Capture the cell that displays the provided text and extract its [X, Y] central coordinate. 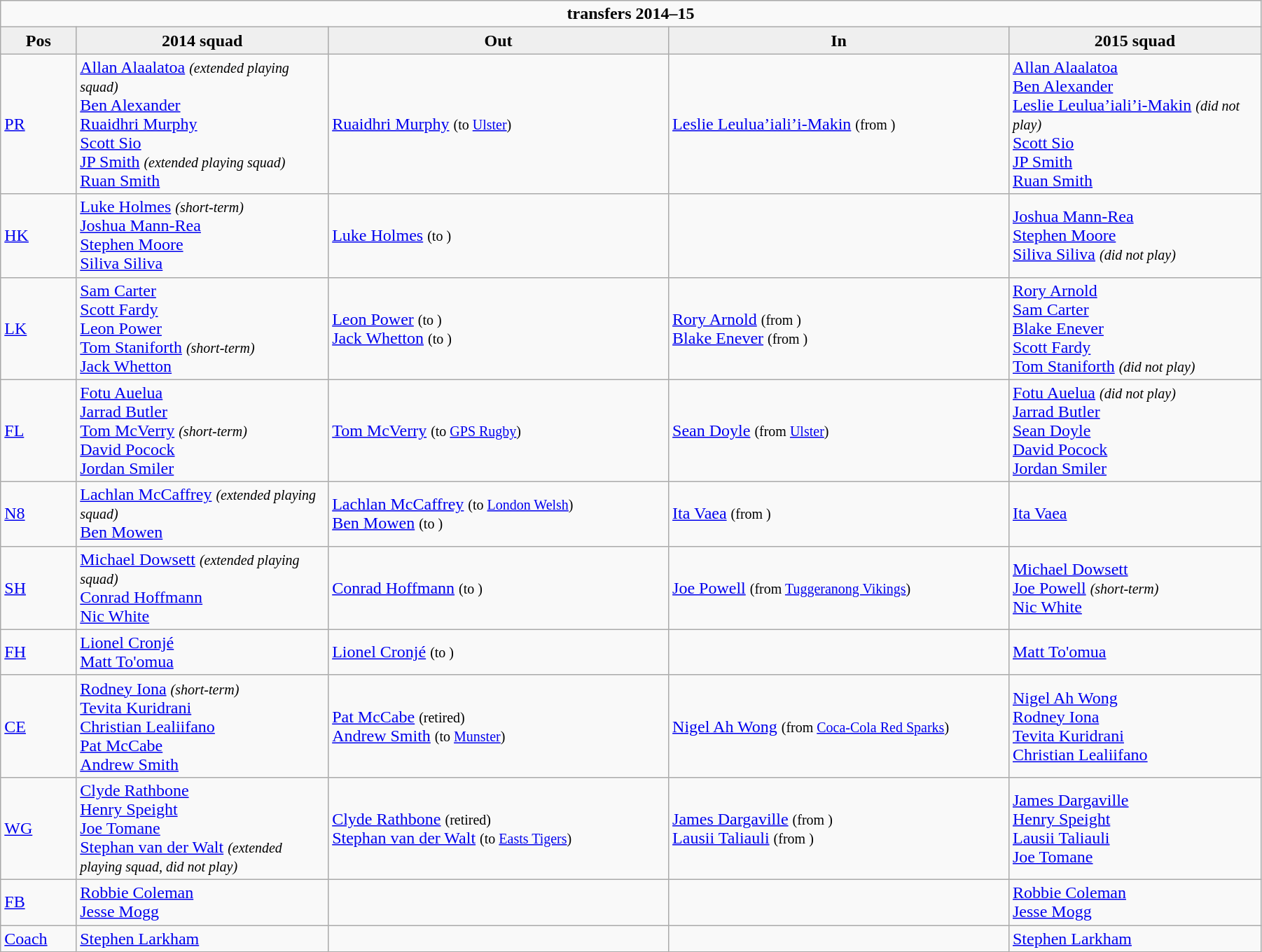
Joshua Mann-ReaStephen MooreSiliva Siliva (did not play) [1135, 235]
James Dargaville (from ) Lausii Taliauli (from ) [839, 828]
transfers 2014–15 [631, 14]
Lionel CronjéMatt To'omua [202, 652]
Ruaidhri Murphy (to Ulster) [499, 124]
Clyde RathboneHenry SpeightJoe TomaneStephan van der Walt (extended playing squad, did not play) [202, 828]
LK [39, 328]
Out [499, 41]
Fotu Auelua (did not play)Jarrad ButlerSean DoyleDavid PocockJordan Smiler [1135, 430]
PR [39, 124]
N8 [39, 514]
WG [39, 828]
SH [39, 588]
Conrad Hoffmann (to ) [499, 588]
FL [39, 430]
Joe Powell (from Tuggeranong Vikings) [839, 588]
Pos [39, 41]
Fotu AueluaJarrad ButlerTom McVerry (short-term)David PocockJordan Smiler [202, 430]
Ita Vaea [1135, 514]
Clyde Rathbone (retired) Stephan van der Walt (to Easts Tigers) [499, 828]
Rory ArnoldSam CarterBlake EneverScott FardyTom Staniforth (did not play) [1135, 328]
James DargavilleHenry SpeightLausii TaliauliJoe Tomane [1135, 828]
Matt To'omua [1135, 652]
2014 squad [202, 41]
Allan AlaalatoaBen AlexanderLeslie Leulua’iali’i-Makin (did not play)Scott SioJP SmithRuan Smith [1135, 124]
Leon Power (to ) Jack Whetton (to ) [499, 328]
Michael Dowsett (extended playing squad)Conrad HoffmannNic White [202, 588]
HK [39, 235]
Sam CarterScott FardyLeon PowerTom Staniforth (short-term)Jack Whetton [202, 328]
Ita Vaea (from ) [839, 514]
Allan Alaalatoa (extended playing squad)Ben AlexanderRuaidhri MurphyScott SioJP Smith (extended playing squad)Ruan Smith [202, 124]
Lionel Cronjé (to ) [499, 652]
In [839, 41]
Luke Holmes (short-term)Joshua Mann-ReaStephen MooreSiliva Siliva [202, 235]
CE [39, 726]
2015 squad [1135, 41]
Lachlan McCaffrey (extended playing squad)Ben Mowen [202, 514]
Leslie Leulua’iali’i-Makin (from ) [839, 124]
Rodney Iona (short-term)Tevita KuridraniChristian LealiifanoPat McCabeAndrew Smith [202, 726]
FB [39, 902]
Nigel Ah WongRodney IonaTevita KuridraniChristian Lealiifano [1135, 726]
Nigel Ah Wong (from Coca-Cola Red Sparks) [839, 726]
Lachlan McCaffrey (to London Welsh) Ben Mowen (to ) [499, 514]
Pat McCabe (retired) Andrew Smith (to Munster) [499, 726]
Sean Doyle (from Ulster) [839, 430]
Coach [39, 939]
Michael DowsettJoe Powell (short-term)Nic White [1135, 588]
Tom McVerry (to GPS Rugby) [499, 430]
Rory Arnold (from ) Blake Enever (from ) [839, 328]
Luke Holmes (to ) [499, 235]
FH [39, 652]
